Extract the [x, y] coordinate from the center of the cell holding the provided text.  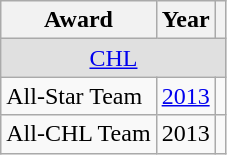
All-Star Team [78, 96]
All-CHL Team [78, 134]
Award [78, 20]
Year [186, 20]
CHL [114, 58]
